Capture the cell that displays the provided text and extract its (x, y) central coordinate. 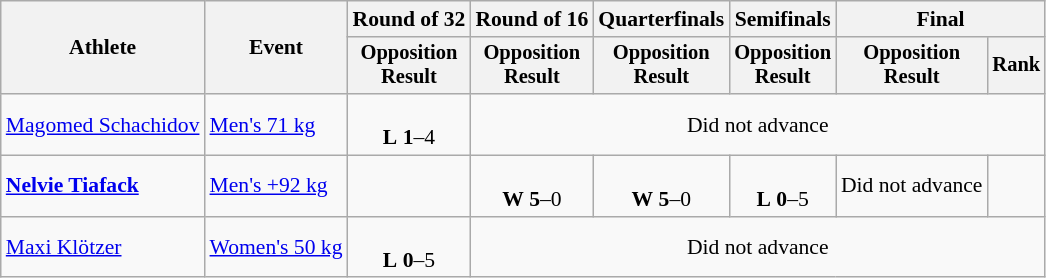
Final (940, 19)
Semifinals (782, 19)
Round of 32 (410, 19)
Event (276, 48)
L 1–4 (410, 124)
Athlete (103, 48)
Women's 50 kg (276, 248)
Men's 71 kg (276, 124)
Men's +92 kg (276, 186)
Round of 16 (532, 19)
Rank (1016, 66)
Magomed Schachidov (103, 124)
Maxi Klötzer (103, 248)
Nelvie Tiafack (103, 186)
Quarterfinals (661, 19)
